Extract the [x, y] coordinate from the center of the cell holding the provided text.  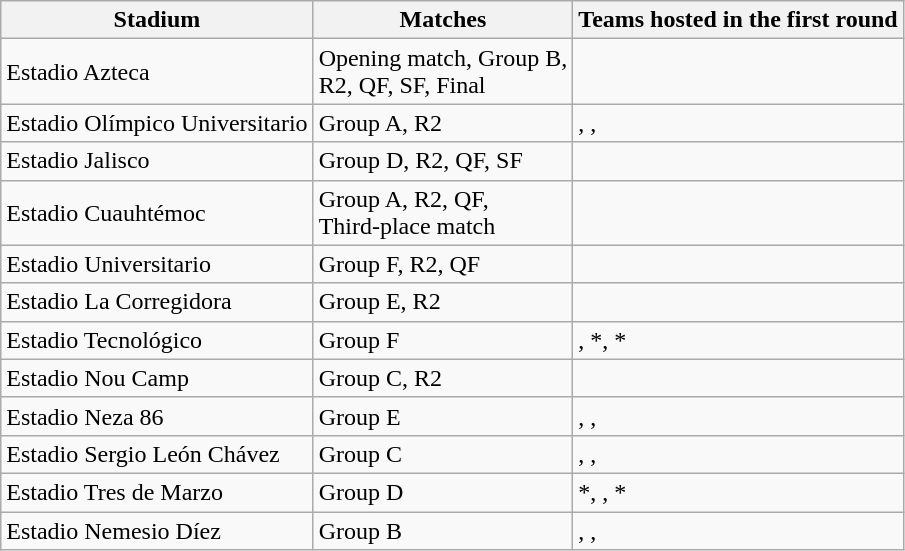
Stadium [157, 20]
Estadio Nou Camp [157, 378]
Estadio Cuauhtémoc [157, 212]
Estadio Tecnológico [157, 340]
Group C [443, 454]
Estadio Jalisco [157, 161]
Teams hosted in the first round [738, 20]
Group F, R2, QF [443, 264]
Estadio Universitario [157, 264]
Group A, R2, QF,Third-place match [443, 212]
Opening match, Group B, R2, QF, SF, Final [443, 72]
Estadio Nemesio Díez [157, 531]
Group F [443, 340]
Group A, R2 [443, 123]
Estadio La Corregidora [157, 302]
Group D [443, 492]
Group E, R2 [443, 302]
Estadio Tres de Marzo [157, 492]
Estadio Olímpico Universitario [157, 123]
Group D, R2, QF, SF [443, 161]
Estadio Neza 86 [157, 416]
Estadio Azteca [157, 72]
Group C, R2 [443, 378]
Group B [443, 531]
Matches [443, 20]
*, , * [738, 492]
Estadio Sergio León Chávez [157, 454]
Group E [443, 416]
, *, * [738, 340]
